Capture the cell that displays the provided text and extract its [x, y] central coordinate. 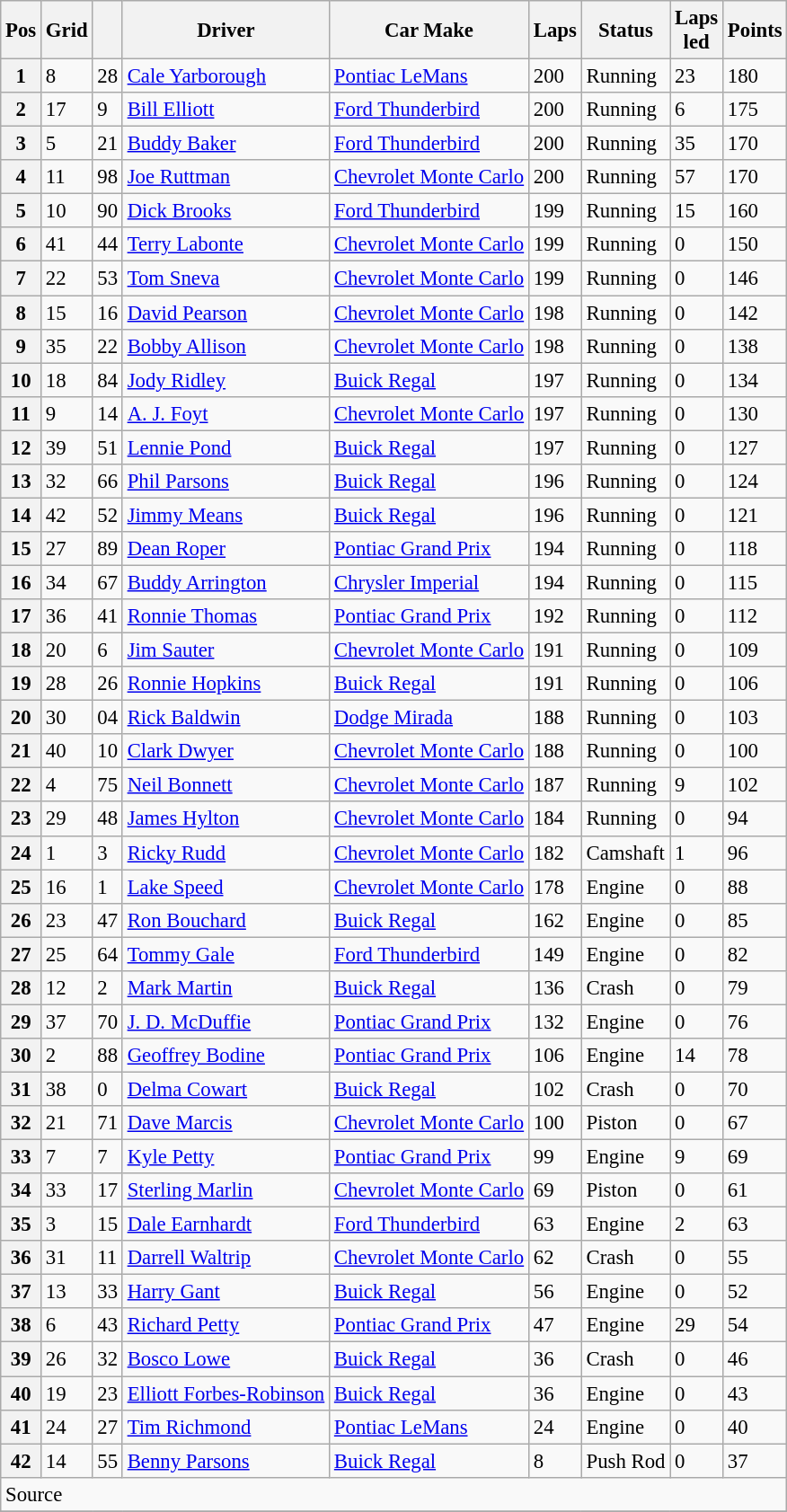
David Pearson [225, 313]
142 [755, 313]
04 [108, 718]
160 [755, 211]
89 [108, 549]
112 [755, 616]
Rick Baldwin [225, 718]
138 [755, 346]
Tommy Gale [225, 954]
121 [755, 515]
Source [393, 1494]
Bill Elliott [225, 110]
Phil Parsons [225, 482]
150 [755, 245]
Ronnie Hopkins [225, 684]
Bosco Lowe [225, 1359]
44 [108, 245]
Harry Gant [225, 1292]
Sterling Marlin [225, 1190]
187 [555, 785]
Elliott Forbes-Robinson [225, 1393]
132 [555, 1021]
Dean Roper [225, 549]
182 [555, 853]
Dick Brooks [225, 211]
Jody Ridley [225, 380]
76 [755, 1021]
Neil Bonnett [225, 785]
192 [555, 616]
Lapsled [697, 31]
Driver [225, 31]
51 [108, 447]
Jim Sauter [225, 650]
Darrell Waltrip [225, 1258]
Laps [555, 31]
Push Rod [625, 1461]
118 [755, 549]
103 [755, 718]
61 [755, 1190]
127 [755, 447]
134 [755, 380]
Cale Yarborough [225, 76]
94 [755, 819]
Jimmy Means [225, 515]
Dodge Mirada [429, 718]
79 [755, 988]
82 [755, 954]
57 [697, 177]
71 [108, 1123]
175 [755, 110]
Tim Richmond [225, 1427]
178 [555, 887]
Terry Labonte [225, 245]
130 [755, 413]
78 [755, 1056]
162 [555, 920]
96 [755, 853]
James Hylton [225, 819]
84 [108, 380]
Benny Parsons [225, 1461]
53 [108, 279]
Tom Sneva [225, 279]
Grid [66, 31]
Lake Speed [225, 887]
J. D. McDuffie [225, 1021]
Clark Dwyer [225, 751]
Mark Martin [225, 988]
Ricky Rudd [225, 853]
90 [108, 211]
56 [555, 1292]
Car Make [429, 31]
Pos [22, 31]
A. J. Foyt [225, 413]
124 [755, 482]
109 [755, 650]
Joe Ruttman [225, 177]
Ronnie Thomas [225, 616]
Kyle Petty [225, 1157]
98 [108, 177]
64 [108, 954]
Delma Cowart [225, 1089]
62 [555, 1258]
Ron Bouchard [225, 920]
Lennie Pond [225, 447]
Camshaft [625, 853]
Dale Earnhardt [225, 1225]
Dave Marcis [225, 1123]
180 [755, 76]
Points [755, 31]
Geoffrey Bodine [225, 1056]
136 [555, 988]
149 [555, 954]
66 [108, 482]
54 [755, 1325]
Bobby Allison [225, 346]
184 [555, 819]
Richard Petty [225, 1325]
99 [555, 1157]
48 [108, 819]
Status [625, 31]
75 [108, 785]
Buddy Baker [225, 144]
Buddy Arrington [225, 582]
115 [755, 582]
46 [755, 1359]
Chrysler Imperial [429, 582]
146 [755, 279]
85 [755, 920]
